Determine the [x, y] coordinate at the center of the cell enclosing the given text.  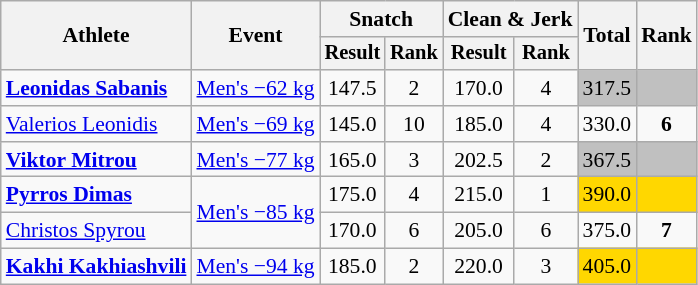
330.0 [608, 124]
205.0 [479, 231]
317.5 [608, 88]
1 [546, 195]
10 [414, 124]
390.0 [608, 195]
Pyrros Dimas [96, 195]
215.0 [479, 195]
405.0 [608, 267]
Clean & Jerk [510, 19]
Viktor Mitrou [96, 160]
Athlete [96, 36]
367.5 [608, 160]
165.0 [353, 160]
220.0 [479, 267]
Event [255, 36]
Men's −94 kg [255, 267]
147.5 [353, 88]
Men's −77 kg [255, 160]
Men's −62 kg [255, 88]
Total [608, 36]
145.0 [353, 124]
202.5 [479, 160]
Valerios Leonidis [96, 124]
375.0 [608, 231]
Christos Spyrou [96, 231]
Men's −69 kg [255, 124]
175.0 [353, 195]
Leonidas Sabanis [96, 88]
Kakhi Kakhiashvili [96, 267]
Snatch [382, 19]
7 [666, 231]
Men's −85 kg [255, 212]
